Output the (X, Y) coordinate of the center of the cell containing the given text.  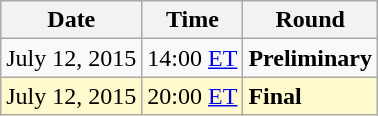
Time (192, 20)
Final (310, 96)
Date (72, 20)
Preliminary (310, 58)
Round (310, 20)
14:00 ET (192, 58)
20:00 ET (192, 96)
